Find where the given text appears and provide that cell's center as (x, y) coordinate. 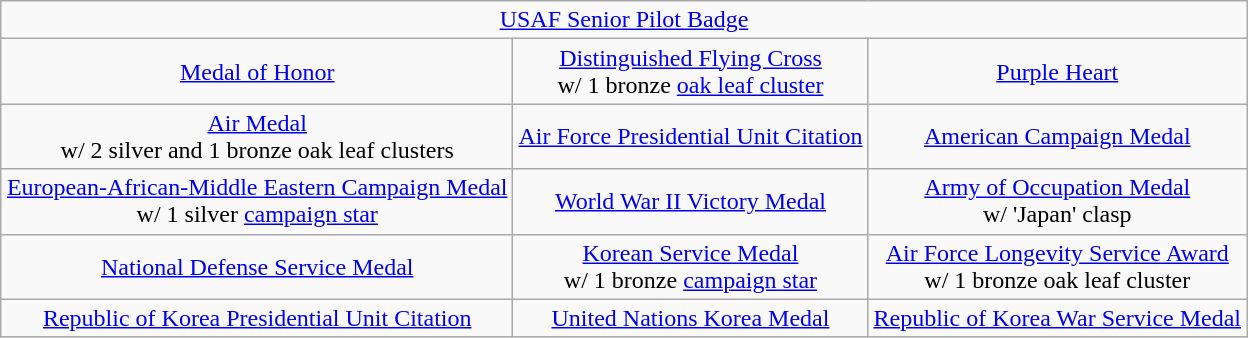
USAF Senior Pilot Badge (624, 20)
Air Medalw/ 2 silver and 1 bronze oak leaf clusters (257, 136)
Army of Occupation Medalw/ 'Japan' clasp (1058, 202)
Medal of Honor (257, 72)
United Nations Korea Medal (690, 318)
Republic of Korea Presidential Unit Citation (257, 318)
Distinguished Flying Cross w/ 1 bronze oak leaf cluster (690, 72)
Republic of Korea War Service Medal (1058, 318)
Korean Service Medalw/ 1 bronze campaign star (690, 266)
World War II Victory Medal (690, 202)
National Defense Service Medal (257, 266)
Air Force Presidential Unit Citation (690, 136)
European-African-Middle Eastern Campaign Medalw/ 1 silver campaign star (257, 202)
Air Force Longevity Service Awardw/ 1 bronze oak leaf cluster (1058, 266)
American Campaign Medal (1058, 136)
Purple Heart (1058, 72)
